Provide the (x, y) coordinate of the cell's center where the given text is located.  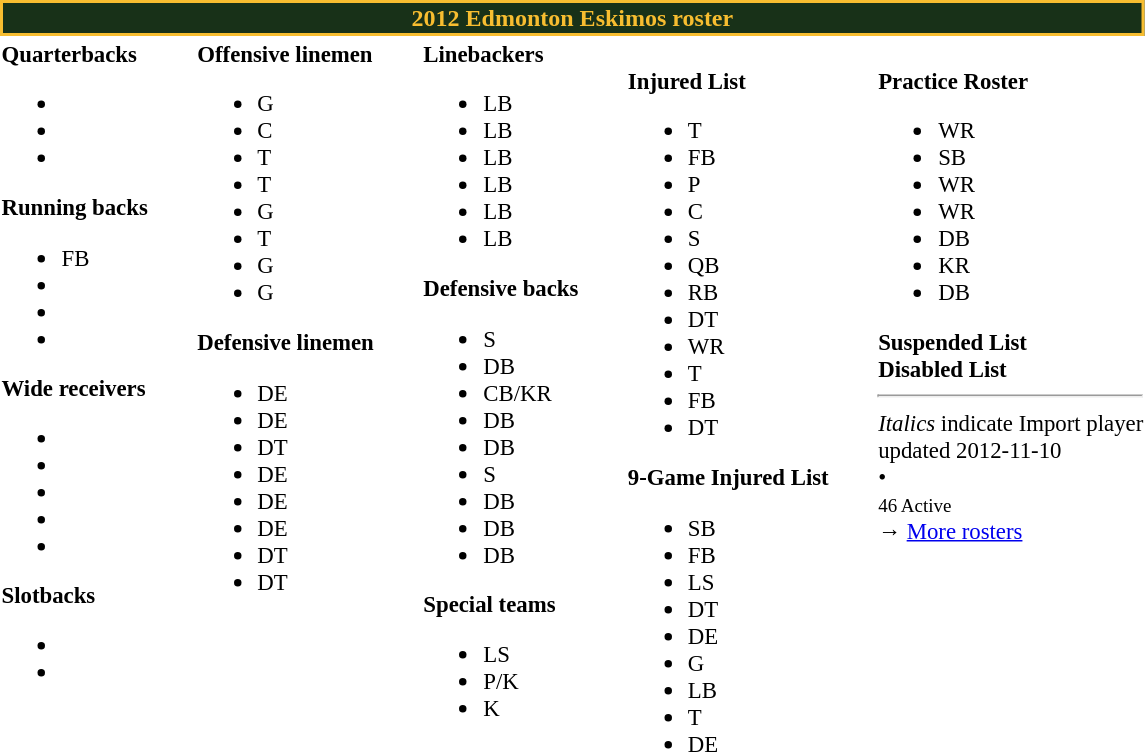
2012 Edmonton Eskimos roster (572, 18)
